Detect which cell encompasses the target text, then output its (x, y) center coordinate. 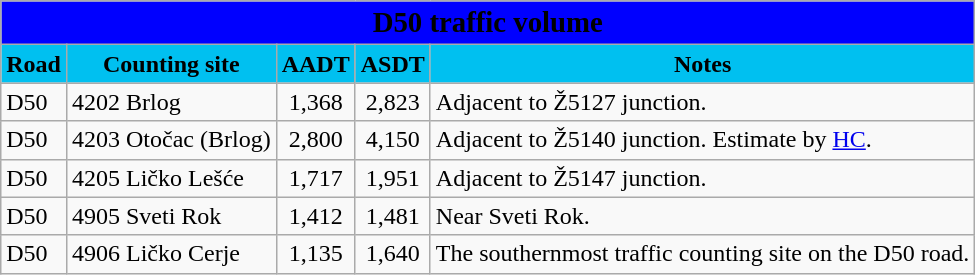
1,717 (316, 178)
1,412 (316, 216)
1,951 (392, 178)
Adjacent to Ž5147 junction. (702, 178)
1,640 (392, 254)
2,800 (316, 140)
Counting site (171, 64)
The southernmost traffic counting site on the D50 road. (702, 254)
4,150 (392, 140)
Near Sveti Rok. (702, 216)
Notes (702, 64)
1,135 (316, 254)
2,823 (392, 102)
Adjacent to Ž5127 junction. (702, 102)
4202 Brlog (171, 102)
4203 Otočac (Brlog) (171, 140)
AADT (316, 64)
4906 Ličko Cerje (171, 254)
Road (34, 64)
1,368 (316, 102)
Adjacent to Ž5140 junction. Estimate by HC. (702, 140)
4905 Sveti Rok (171, 216)
D50 traffic volume (488, 23)
ASDT (392, 64)
4205 Ličko Lešće (171, 178)
1,481 (392, 216)
